Return [x, y] of the center of cell containing provided text 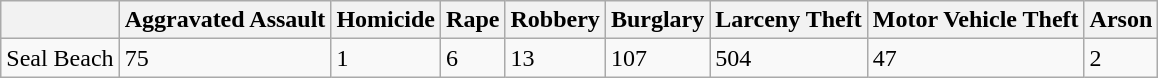
Aggravated Assault [225, 20]
2 [1121, 58]
Arson [1121, 20]
75 [225, 58]
Seal Beach [60, 58]
Robbery [555, 20]
Motor Vehicle Theft [976, 20]
107 [657, 58]
Larceny Theft [789, 20]
Burglary [657, 20]
47 [976, 58]
504 [789, 58]
1 [386, 58]
13 [555, 58]
Rape [473, 20]
Homicide [386, 20]
6 [473, 58]
